Determine the [X, Y] coordinate at the center of the cell enclosing the given text.  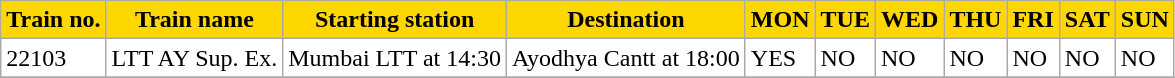
TUE [845, 20]
Ayodhya Cantt at 18:00 [626, 58]
WED [909, 20]
YES [780, 58]
LTT AY Sup. Ex. [194, 58]
Starting station [395, 20]
MON [780, 20]
Train no. [54, 20]
Train name [194, 20]
Mumbai LTT at 14:30 [395, 58]
Destination [626, 20]
THU [976, 20]
FRI [1033, 20]
SAT [1087, 20]
SUN [1144, 20]
22103 [54, 58]
